Output the (x, y) coordinate of the center of the cell containing the given text.  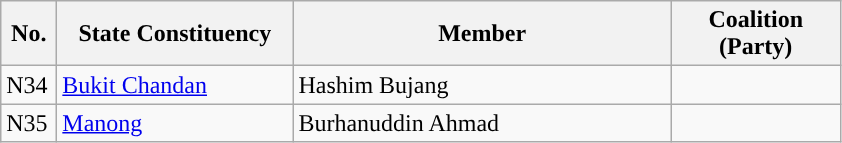
Hashim Bujang (482, 85)
State Constituency (175, 34)
N35 (29, 123)
Bukit Chandan (175, 85)
No. (29, 34)
N34 (29, 85)
Coalition (Party) (756, 34)
Member (482, 34)
Manong (175, 123)
Burhanuddin Ahmad (482, 123)
